Find where the given text appears and provide that cell's center as [x, y] coordinate. 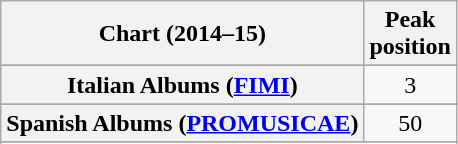
50 [410, 123]
Chart (2014–15) [182, 34]
3 [410, 85]
Italian Albums (FIMI) [182, 85]
Peakposition [410, 34]
Spanish Albums (PROMUSICAE) [182, 123]
